From the cell containing the given text, extract its center point as [x, y] coordinate. 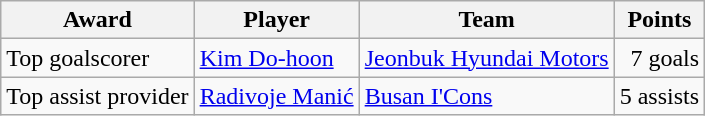
7 goals [659, 58]
Points [659, 20]
Top assist provider [98, 96]
Award [98, 20]
Team [486, 20]
Top goalscorer [98, 58]
5 assists [659, 96]
Radivoje Manić [276, 96]
Player [276, 20]
Busan I'Cons [486, 96]
Kim Do-hoon [276, 58]
Jeonbuk Hyundai Motors [486, 58]
